Return the (X, Y) coordinate for the center point of the cell that contains the specified text.  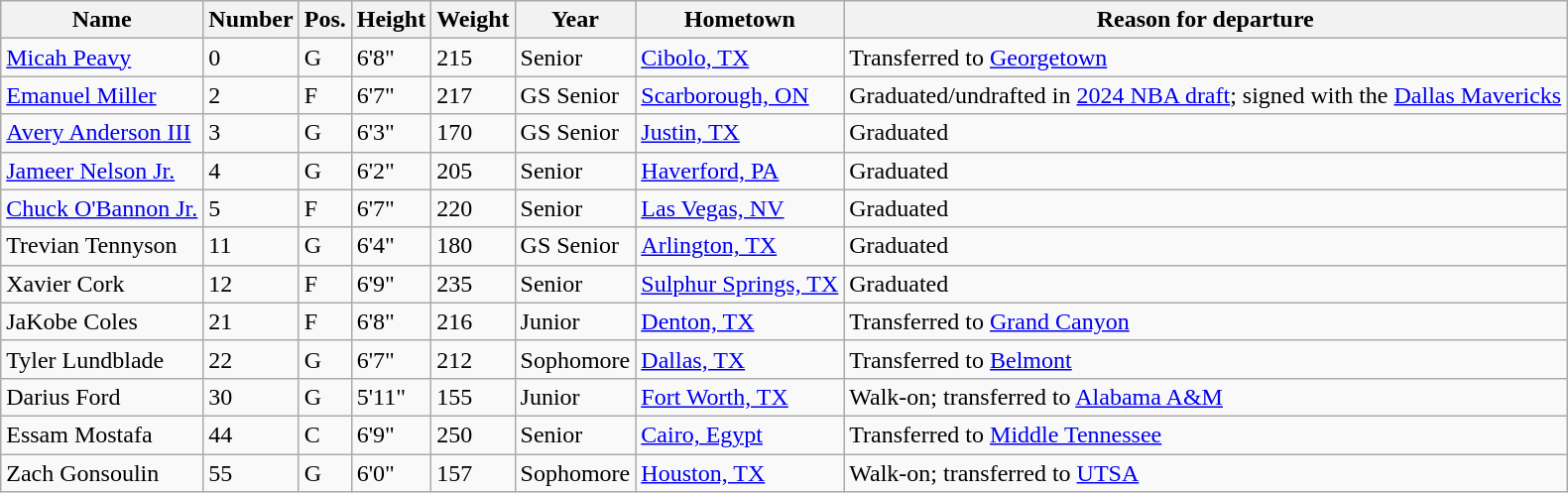
5'11" (391, 397)
Houston, TX (740, 473)
Denton, TX (740, 321)
Essam Mostafa (102, 434)
Las Vegas, NV (740, 208)
Name (102, 20)
Avery Anderson III (102, 133)
235 (473, 284)
22 (251, 359)
Emanuel Miller (102, 95)
215 (473, 58)
6'3" (391, 133)
Transferred to Georgetown (1206, 58)
170 (473, 133)
44 (251, 434)
6'0" (391, 473)
157 (473, 473)
Hometown (740, 20)
205 (473, 171)
Chuck O'Bannon Jr. (102, 208)
Weight (473, 20)
Year (575, 20)
6'2" (391, 171)
Justin, TX (740, 133)
Transferred to Grand Canyon (1206, 321)
JaKobe Coles (102, 321)
Pos. (325, 20)
220 (473, 208)
Cibolo, TX (740, 58)
Transferred to Belmont (1206, 359)
Walk-on; transferred to UTSA (1206, 473)
Dallas, TX (740, 359)
Reason for departure (1206, 20)
21 (251, 321)
Tyler Lundblade (102, 359)
Trevian Tennyson (102, 246)
55 (251, 473)
155 (473, 397)
Number (251, 20)
12 (251, 284)
Arlington, TX (740, 246)
11 (251, 246)
6'4" (391, 246)
Xavier Cork (102, 284)
216 (473, 321)
Haverford, PA (740, 171)
Height (391, 20)
Fort Worth, TX (740, 397)
Graduated/undrafted in 2024 NBA draft; signed with the Dallas Mavericks (1206, 95)
0 (251, 58)
C (325, 434)
212 (473, 359)
2 (251, 95)
180 (473, 246)
Micah Peavy (102, 58)
Cairo, Egypt (740, 434)
Jameer Nelson Jr. (102, 171)
250 (473, 434)
4 (251, 171)
Walk-on; transferred to Alabama A&M (1206, 397)
30 (251, 397)
217 (473, 95)
Zach Gonsoulin (102, 473)
Sulphur Springs, TX (740, 284)
3 (251, 133)
Transferred to Middle Tennessee (1206, 434)
5 (251, 208)
Scarborough, ON (740, 95)
Darius Ford (102, 397)
